From the cell containing the given text, extract its center point as (x, y) coordinate. 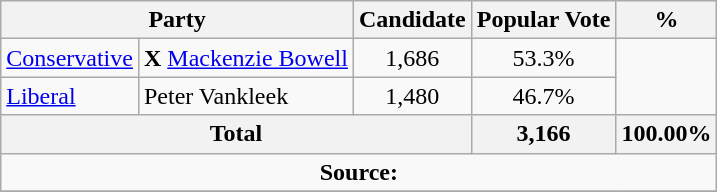
100.00% (666, 134)
1,686 (412, 58)
Liberal (70, 96)
Total (236, 134)
X Mackenzie Bowell (246, 58)
Party (178, 20)
1,480 (412, 96)
Conservative (70, 58)
% (666, 20)
53.3% (544, 58)
Candidate (412, 20)
Peter Vankleek (246, 96)
Popular Vote (544, 20)
Source: (359, 172)
46.7% (544, 96)
3,166 (544, 134)
